Provide the (X, Y) coordinate of the cell's center where the given text is located.  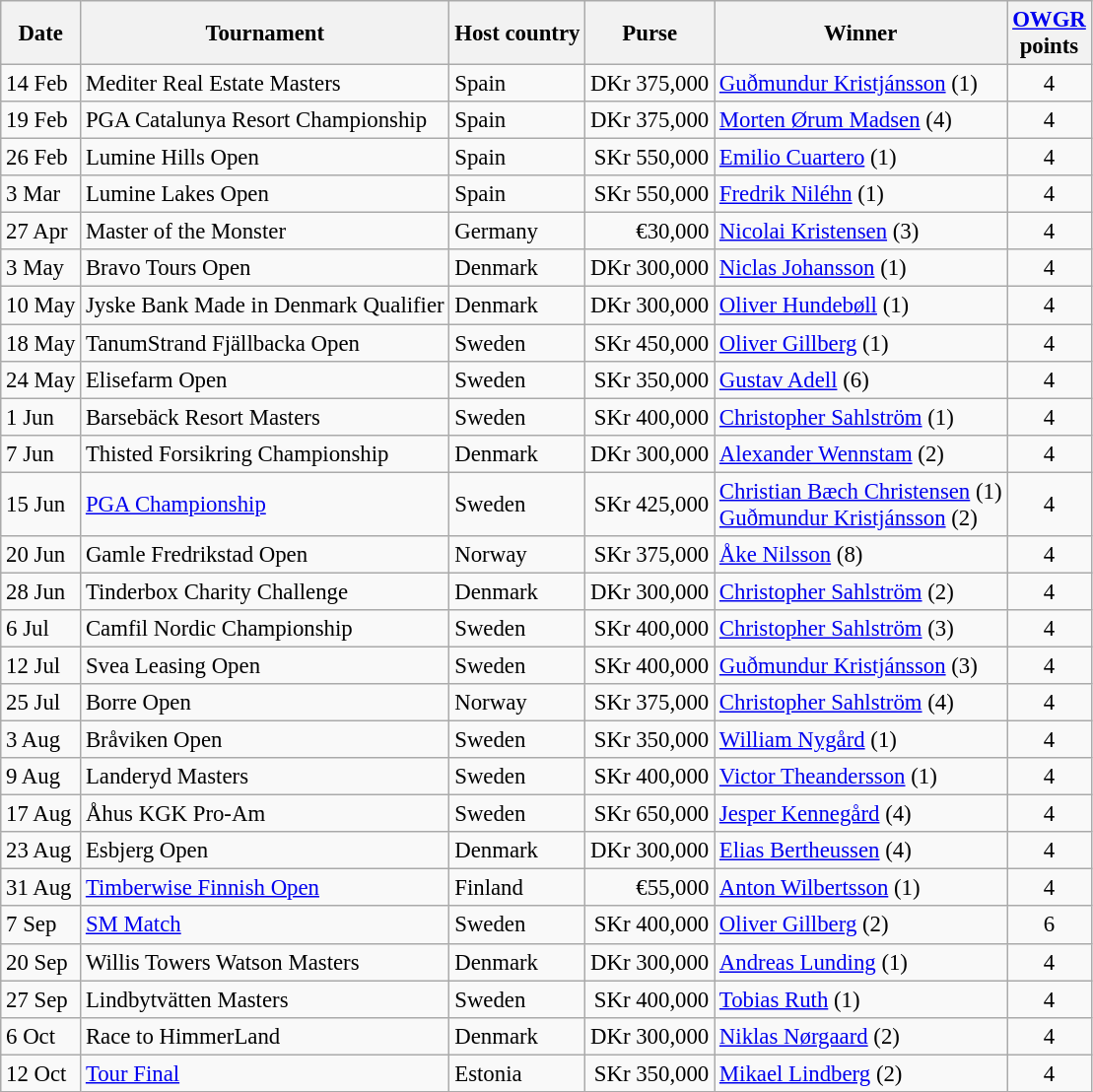
28 Jun (41, 591)
18 May (41, 343)
3 Mar (41, 194)
Gamle Fredrikstad Open (265, 555)
25 Jul (41, 703)
Christian Bæch Christensen (1) Guðmundur Kristjánsson (2) (861, 505)
TanumStrand Fjällbacka Open (265, 343)
26 Feb (41, 158)
6 (1049, 925)
€55,000 (650, 888)
Thisted Forsikring Championship (265, 453)
Race to HimmerLand (265, 1036)
31 Aug (41, 888)
Niklas Nørgaard (2) (861, 1036)
SKr 425,000 (650, 505)
Lindbytvätten Masters (265, 999)
Estonia (517, 1073)
7 Sep (41, 925)
Timberwise Finnish Open (265, 888)
SM Match (265, 925)
Morten Ørum Madsen (4) (861, 120)
Master of the Monster (265, 232)
Winner (861, 34)
Anton Wilbertsson (1) (861, 888)
Oliver Gillberg (1) (861, 343)
SKr 650,000 (650, 814)
Victor Theandersson (1) (861, 777)
Elisefarm Open (265, 379)
Tournament (265, 34)
Date (41, 34)
PGA Championship (265, 505)
Guðmundur Kristjánsson (3) (861, 665)
Oliver Hundebøll (1) (861, 306)
PGA Catalunya Resort Championship (265, 120)
27 Sep (41, 999)
Host country (517, 34)
20 Jun (41, 555)
6 Oct (41, 1036)
10 May (41, 306)
Tobias Ruth (1) (861, 999)
William Nygård (1) (861, 740)
Christopher Sahlström (4) (861, 703)
Jesper Kennegård (4) (861, 814)
Guðmundur Kristjánsson (1) (861, 84)
€30,000 (650, 232)
Jyske Bank Made in Denmark Qualifier (265, 306)
Lumine Lakes Open (265, 194)
Gustav Adell (6) (861, 379)
Finland (517, 888)
Purse (650, 34)
Alexander Wennstam (2) (861, 453)
7 Jun (41, 453)
15 Jun (41, 505)
Christopher Sahlström (3) (861, 629)
Camfil Nordic Championship (265, 629)
3 May (41, 269)
24 May (41, 379)
3 Aug (41, 740)
Bravo Tours Open (265, 269)
Esbjerg Open (265, 851)
17 Aug (41, 814)
Andreas Lunding (1) (861, 962)
20 Sep (41, 962)
Fredrik Niléhn (1) (861, 194)
Mediter Real Estate Masters (265, 84)
Borre Open (265, 703)
9 Aug (41, 777)
Åhus KGK Pro-Am (265, 814)
Bråviken Open (265, 740)
Svea Leasing Open (265, 665)
Mikael Lindberg (2) (861, 1073)
6 Jul (41, 629)
12 Oct (41, 1073)
27 Apr (41, 232)
Tinderbox Charity Challenge (265, 591)
SKr 450,000 (650, 343)
Tour Final (265, 1073)
Oliver Gillberg (2) (861, 925)
Christopher Sahlström (1) (861, 417)
12 Jul (41, 665)
23 Aug (41, 851)
Emilio Cuartero (1) (861, 158)
Åke Nilsson (8) (861, 555)
OWGRpoints (1049, 34)
Landeryd Masters (265, 777)
Lumine Hills Open (265, 158)
Barsebäck Resort Masters (265, 417)
14 Feb (41, 84)
Willis Towers Watson Masters (265, 962)
Elias Bertheussen (4) (861, 851)
19 Feb (41, 120)
Christopher Sahlström (2) (861, 591)
1 Jun (41, 417)
Nicolai Kristensen (3) (861, 232)
Niclas Johansson (1) (861, 269)
Germany (517, 232)
